Extract the (x, y) coordinate from the center of the cell holding the provided text.  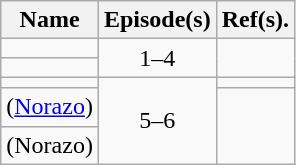
1–4 (157, 58)
Episode(s) (157, 20)
Name (50, 20)
Ref(s). (255, 20)
5–6 (157, 120)
